Determine the (x, y) coordinate at the center of the cell enclosing the given text.  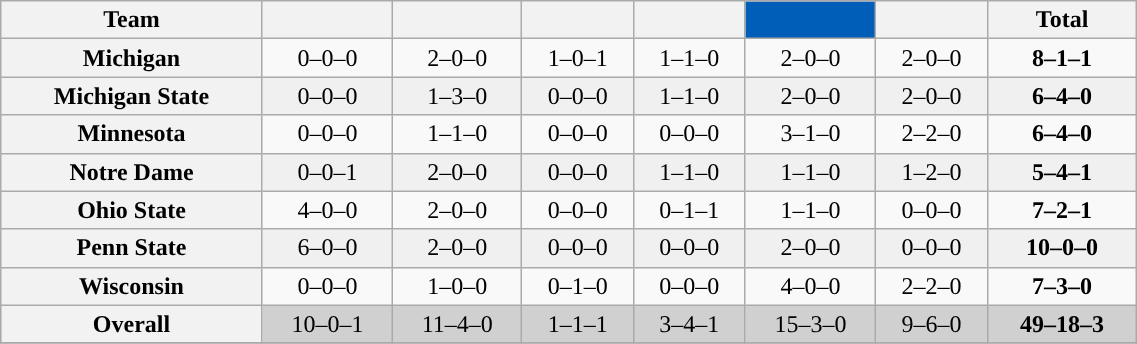
7–2–1 (1062, 210)
10–0–0 (1062, 248)
0–0–1 (328, 172)
Ohio State (132, 210)
1–3–0 (458, 96)
7–3–0 (1062, 286)
5–4–1 (1062, 172)
Michigan State (132, 96)
1–2–0 (932, 172)
Notre Dame (132, 172)
Wisconsin (132, 286)
1–0–1 (578, 58)
1–1–1 (578, 324)
Michigan (132, 58)
3–4–1 (690, 324)
11–4–0 (458, 324)
0–1–0 (578, 286)
49–18–3 (1062, 324)
Minnesota (132, 134)
10–0–1 (328, 324)
0–1–1 (690, 210)
Team (132, 20)
Overall (132, 324)
9–6–0 (932, 324)
15–3–0 (810, 324)
1–0–0 (458, 286)
3–1–0 (810, 134)
Penn State (132, 248)
6–0–0 (328, 248)
Total (1062, 20)
8–1–1 (1062, 58)
